Capture the cell that displays the provided text and extract its [x, y] central coordinate. 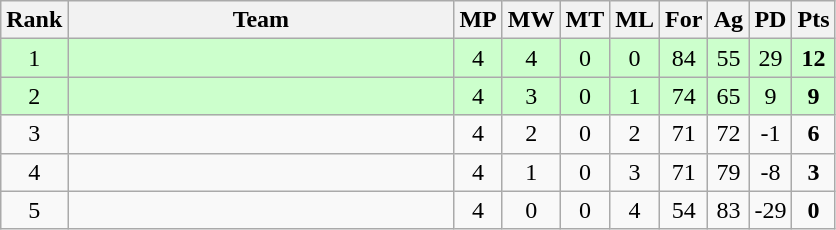
29 [770, 58]
Rank [34, 20]
For [683, 20]
54 [683, 210]
5 [34, 210]
-29 [770, 210]
ML [635, 20]
83 [728, 210]
12 [814, 58]
74 [683, 96]
MP [478, 20]
65 [728, 96]
MT [585, 20]
Ag [728, 20]
MW [531, 20]
72 [728, 134]
55 [728, 58]
PD [770, 20]
6 [814, 134]
84 [683, 58]
-8 [770, 172]
79 [728, 172]
-1 [770, 134]
Pts [814, 20]
Team [261, 20]
